Output the [X, Y] coordinate of the center of the cell containing the given text.  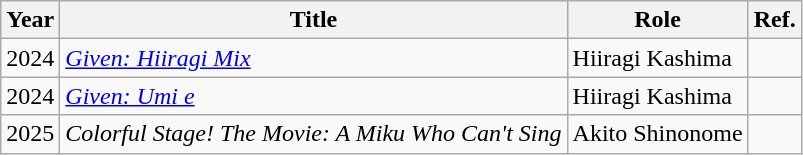
Akito Shinonome [658, 134]
2025 [30, 134]
Role [658, 20]
Given: Hiiragi Mix [314, 58]
Given: Umi e [314, 96]
Title [314, 20]
Year [30, 20]
Colorful Stage! The Movie: A Miku Who Can't Sing [314, 134]
Ref. [774, 20]
